Find where the given text appears and provide that cell's center as [x, y] coordinate. 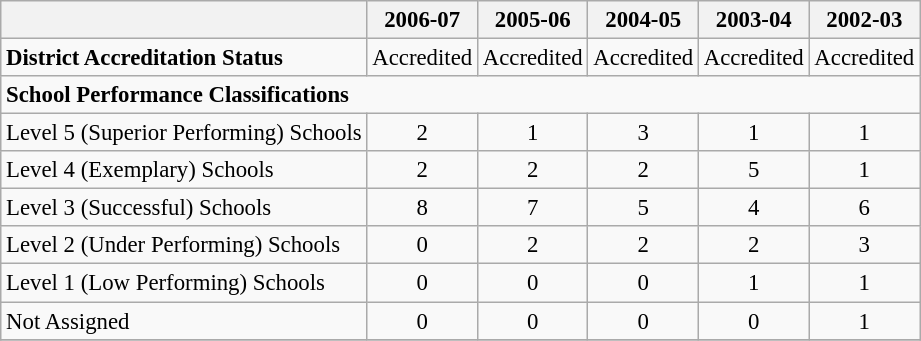
Level 4 (Exemplary) Schools [184, 170]
School Performance Classifications [460, 95]
2002-03 [864, 20]
2004-05 [644, 20]
2003-04 [754, 20]
2005-06 [532, 20]
Level 5 (Superior Performing) Schools [184, 133]
2006-07 [422, 20]
Not Assigned [184, 321]
District Accreditation Status [184, 58]
Level 3 (Successful) Schools [184, 208]
Level 1 (Low Performing) Schools [184, 283]
8 [422, 208]
4 [754, 208]
7 [532, 208]
6 [864, 208]
Level 2 (Under Performing) Schools [184, 245]
